Provide the [x, y] coordinate of the cell's center where the given text is located.  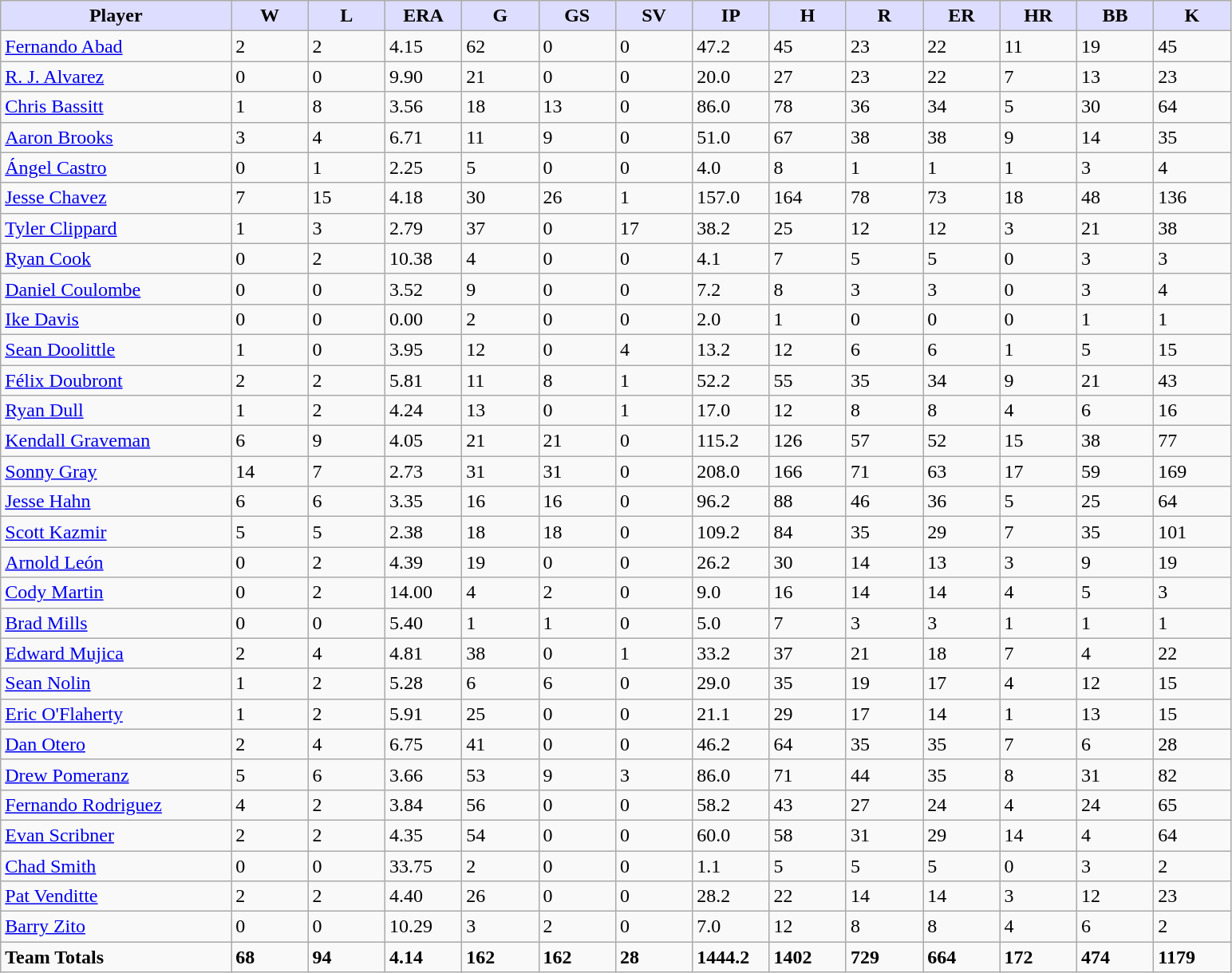
4.1 [731, 258]
3.95 [423, 349]
3.35 [423, 502]
57 [884, 441]
28.2 [731, 896]
5.91 [423, 714]
1402 [808, 957]
10.29 [423, 927]
38.2 [731, 228]
94 [346, 957]
62 [500, 46]
208.0 [731, 471]
Sean Nolin [116, 683]
Arnold León [116, 562]
L [346, 16]
1179 [1192, 957]
Fernando Abad [116, 46]
2.79 [423, 228]
5.0 [731, 623]
Sonny Gray [116, 471]
58.2 [731, 805]
Player [116, 16]
48 [1115, 198]
65 [1192, 805]
52.2 [731, 380]
3.56 [423, 107]
53 [500, 774]
157.0 [731, 198]
2.73 [423, 471]
Fernando Rodriguez [116, 805]
SV [654, 16]
60.0 [731, 835]
729 [884, 957]
1.1 [731, 865]
4.0 [731, 167]
54 [500, 835]
4.24 [423, 411]
13.2 [731, 349]
Aaron Brooks [116, 137]
17.0 [731, 411]
1444.2 [731, 957]
47.2 [731, 46]
GS [577, 16]
4.35 [423, 835]
56 [500, 805]
Kendall Graveman [116, 441]
6.75 [423, 744]
3.84 [423, 805]
55 [808, 380]
164 [808, 198]
9.90 [423, 77]
Barry Zito [116, 927]
2.25 [423, 167]
172 [1038, 957]
44 [884, 774]
Félix Doubront [116, 380]
Tyler Clippard [116, 228]
9.0 [731, 593]
Sean Doolittle [116, 349]
52 [962, 441]
33.75 [423, 865]
HR [1038, 16]
59 [1115, 471]
67 [808, 137]
5.28 [423, 683]
46.2 [731, 744]
664 [962, 957]
Dan Otero [116, 744]
10.38 [423, 258]
84 [808, 532]
R [884, 16]
115.2 [731, 441]
68 [270, 957]
H [808, 16]
Team Totals [116, 957]
4.40 [423, 896]
Evan Scribner [116, 835]
166 [808, 471]
4.39 [423, 562]
IP [731, 16]
Chris Bassitt [116, 107]
Ryan Dull [116, 411]
Ryan Cook [116, 258]
5.81 [423, 380]
474 [1115, 957]
26.2 [731, 562]
ERA [423, 16]
136 [1192, 198]
33.2 [731, 653]
51.0 [731, 137]
14.00 [423, 593]
5.40 [423, 623]
K [1192, 16]
R. J. Alvarez [116, 77]
6.71 [423, 137]
W [270, 16]
109.2 [731, 532]
21.1 [731, 714]
126 [808, 441]
63 [962, 471]
Chad Smith [116, 865]
Scott Kazmir [116, 532]
73 [962, 198]
7.0 [731, 927]
41 [500, 744]
Drew Pomeranz [116, 774]
Brad Mills [116, 623]
101 [1192, 532]
169 [1192, 471]
2.0 [731, 319]
3.66 [423, 774]
29.0 [731, 683]
Pat Venditte [116, 896]
20.0 [731, 77]
46 [884, 502]
96.2 [731, 502]
4.81 [423, 653]
4.05 [423, 441]
58 [808, 835]
G [500, 16]
BB [1115, 16]
2.38 [423, 532]
4.14 [423, 957]
Eric O'Flaherty [116, 714]
Ike Davis [116, 319]
Ángel Castro [116, 167]
Daniel Coulombe [116, 289]
0.00 [423, 319]
Cody Martin [116, 593]
Jesse Chavez [116, 198]
3.52 [423, 289]
7.2 [731, 289]
82 [1192, 774]
88 [808, 502]
Jesse Hahn [116, 502]
Edward Mujica [116, 653]
4.18 [423, 198]
77 [1192, 441]
4.15 [423, 46]
ER [962, 16]
